Find where the given text appears and provide that cell's center as (X, Y) coordinate. 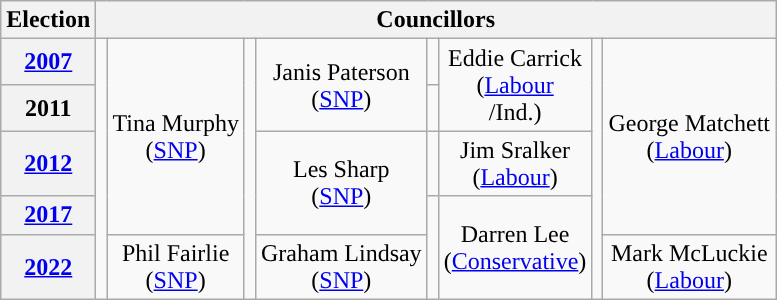
Phil Fairlie(SNP) (176, 266)
2012 (48, 164)
Eddie Carrick(Labour/Ind.) (515, 85)
2011 (48, 108)
2007 (48, 62)
Darren Lee(Conservative) (515, 248)
Les Sharp(SNP) (341, 182)
Tina Murphy(SNP) (176, 136)
2022 (48, 266)
Election (48, 20)
Mark McLuckie(Labour) (690, 266)
2017 (48, 215)
Graham Lindsay(SNP) (341, 266)
George Matchett(Labour) (690, 136)
Councillors (436, 20)
Janis Paterson(SNP) (341, 85)
Jim Sralker(Labour) (515, 164)
